Determine the [X, Y] coordinate at the center of the cell enclosing the given text.  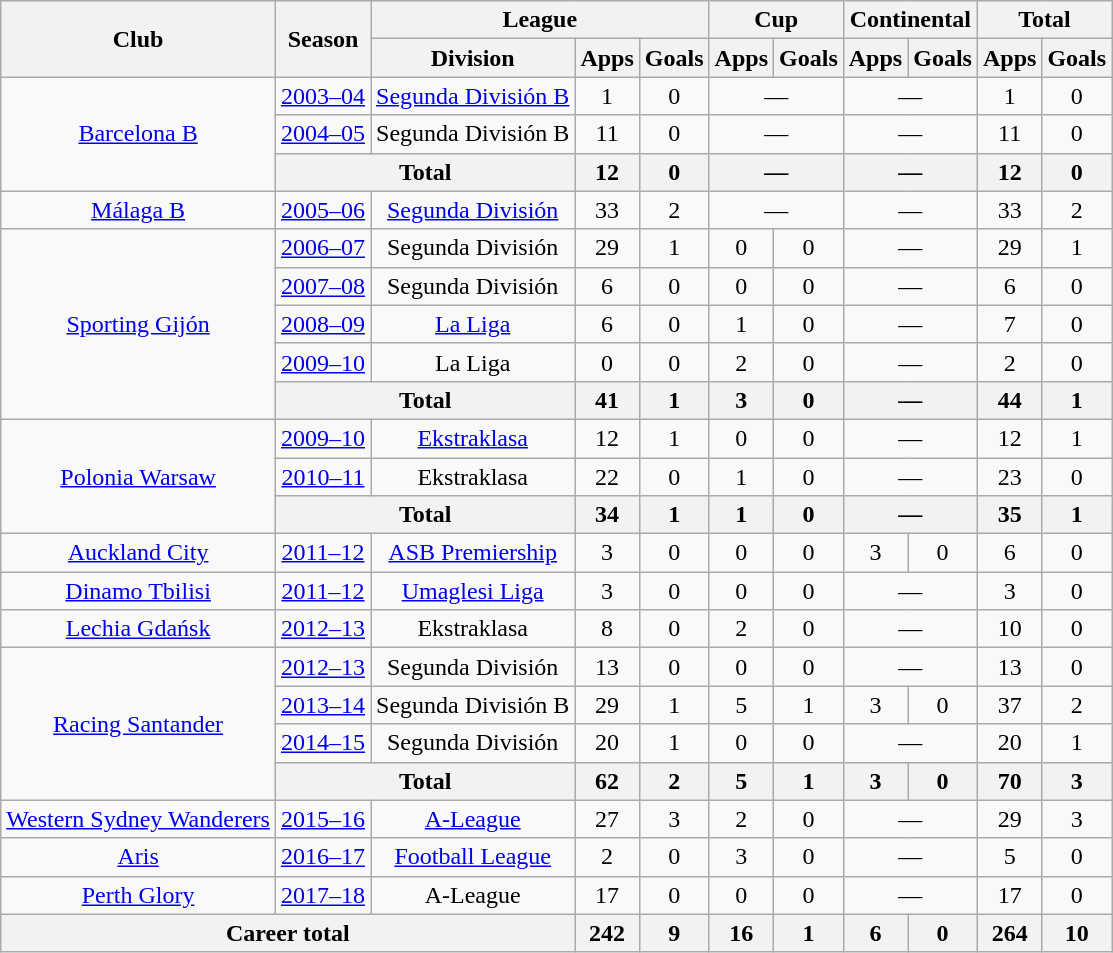
2015–16 [322, 819]
16 [741, 933]
2006–07 [322, 248]
264 [1009, 933]
2005–06 [322, 210]
34 [607, 515]
2017–18 [322, 895]
2003–04 [322, 96]
Aris [138, 857]
Season [322, 39]
2008–09 [322, 324]
Dinamo Tbilisi [138, 591]
Málaga B [138, 210]
Racing Santander [138, 724]
2013–14 [322, 705]
Polonia Warsaw [138, 476]
62 [607, 781]
2016–17 [322, 857]
35 [1009, 515]
2007–08 [322, 286]
Lechia Gdańsk [138, 629]
9 [674, 933]
2004–05 [322, 134]
37 [1009, 705]
Barcelona B [138, 134]
Club [138, 39]
70 [1009, 781]
2010–11 [322, 477]
242 [607, 933]
22 [607, 477]
Sporting Gijón [138, 324]
Cup [776, 20]
8 [607, 629]
7 [1009, 324]
Division [472, 58]
Auckland City [138, 553]
27 [607, 819]
ASB Premiership [472, 553]
23 [1009, 477]
Umaglesi Liga [472, 591]
41 [607, 400]
2014–15 [322, 743]
Career total [288, 933]
Perth Glory [138, 895]
Football League [472, 857]
League [540, 20]
Continental [910, 20]
44 [1009, 400]
Western Sydney Wanderers [138, 819]
